Capture the cell that displays the provided text and extract its (x, y) central coordinate. 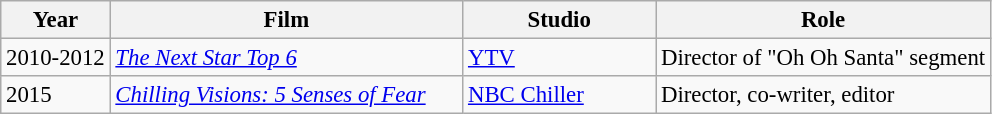
2015 (56, 95)
Studio (560, 20)
Chilling Visions: 5 Senses of Fear (286, 95)
YTV (560, 58)
The Next Star Top 6 (286, 58)
Role (824, 20)
Director, co-writer, editor (824, 95)
Film (286, 20)
Year (56, 20)
Director of "Oh Oh Santa" segment (824, 58)
2010-2012 (56, 58)
NBC Chiller (560, 95)
